Return the [x, y] coordinate for the center point of the cell that contains the specified text.  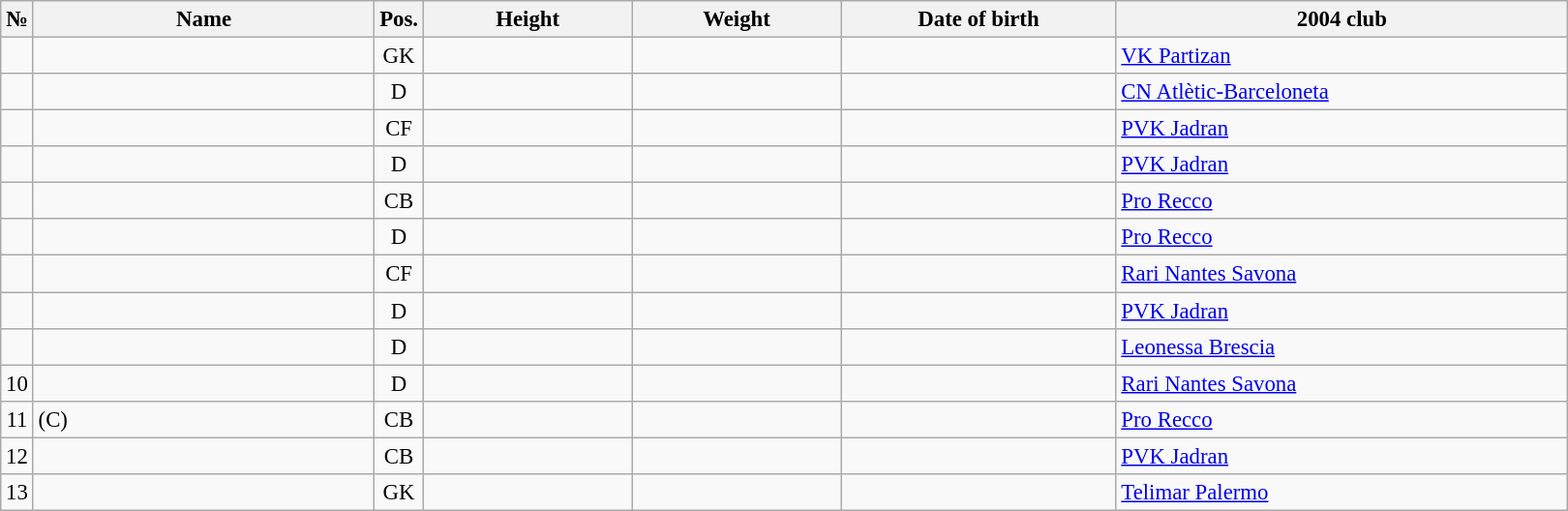
11 [17, 419]
Pos. [399, 19]
Height [528, 19]
2004 club [1342, 19]
Name [203, 19]
13 [17, 493]
Telimar Palermo [1342, 493]
VK Partizan [1342, 56]
№ [17, 19]
12 [17, 456]
(C) [203, 419]
Leonessa Brescia [1342, 346]
10 [17, 383]
Date of birth [979, 19]
Weight [737, 19]
CN Atlètic-Barceloneta [1342, 92]
